Provide the (x, y) coordinate of the cell's center where the given text is located.  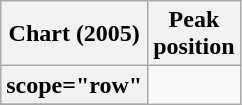
Chart (2005) (74, 34)
scope="row" (74, 85)
Peakposition (194, 34)
